Output the (x, y) coordinate of the center of the cell containing the given text.  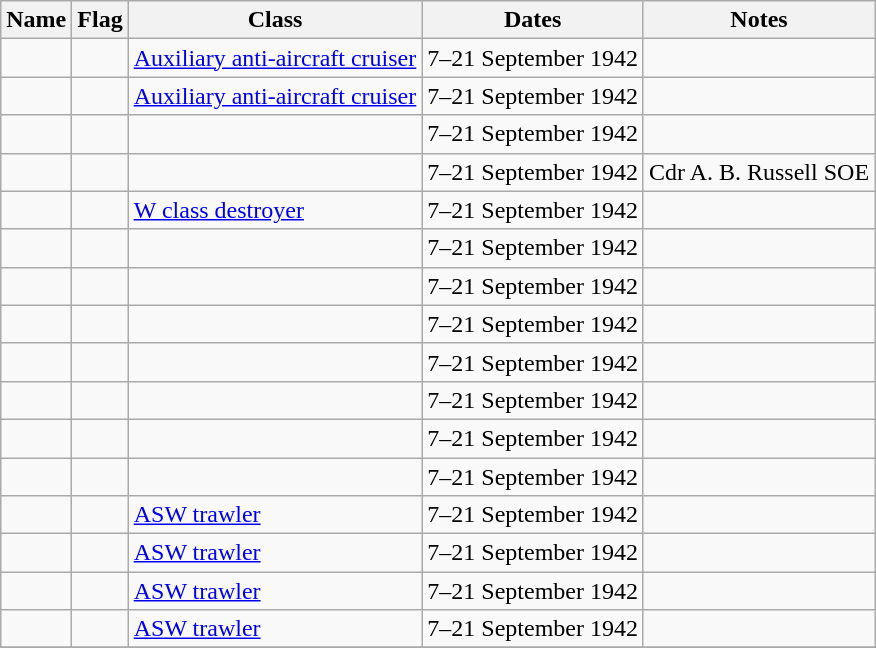
Class (275, 20)
Cdr A. B. Russell SOE (758, 172)
Flag (100, 20)
Dates (533, 20)
W class destroyer (275, 210)
Name (36, 20)
Notes (758, 20)
